Identify which cell holds the provided text, then report its [x, y] central coordinate. 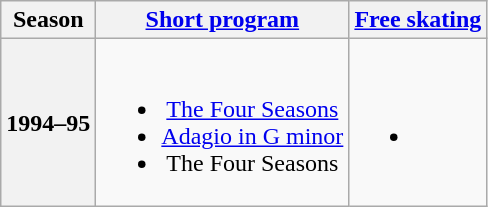
Short program [222, 20]
The Four Seasons Adagio in G minor The Four Seasons [222, 122]
Season [48, 20]
Free skating [418, 20]
1994–95 [48, 122]
